Scan for the cell matching the given text and deliver its (x, y) coordinate at center. 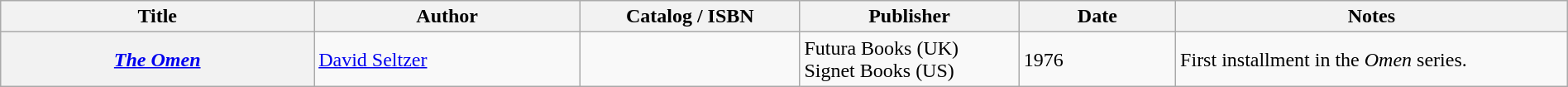
Date (1097, 17)
Notes (1372, 17)
Author (447, 17)
Catalog / ISBN (690, 17)
1976 (1097, 60)
Title (157, 17)
Futura Books (UK) Signet Books (US) (910, 60)
The Omen (157, 60)
First installment in the Omen series. (1372, 60)
Publisher (910, 17)
David Seltzer (447, 60)
